Identify which cell holds the provided text, then report its [x, y] central coordinate. 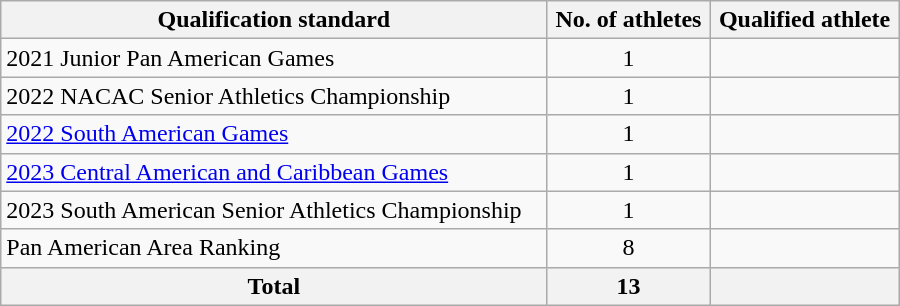
Pan American Area Ranking [274, 248]
No. of athletes [628, 20]
2023 Central American and Caribbean Games [274, 172]
Qualified athlete [804, 20]
13 [628, 286]
2022 NACAC Senior Athletics Championship [274, 96]
2022 South American Games [274, 134]
2023 South American Senior Athletics Championship [274, 210]
2021 Junior Pan American Games [274, 58]
8 [628, 248]
Qualification standard [274, 20]
Total [274, 286]
